Capture the cell that displays the provided text and extract its (X, Y) central coordinate. 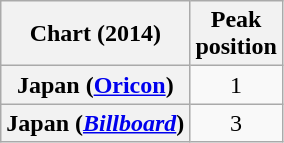
Peakposition (236, 34)
Japan (Oricon) (96, 85)
1 (236, 85)
Chart (2014) (96, 34)
3 (236, 123)
Japan (Billboard) (96, 123)
